For the text-containing cell, return its midpoint in [x, y] coordinate format. 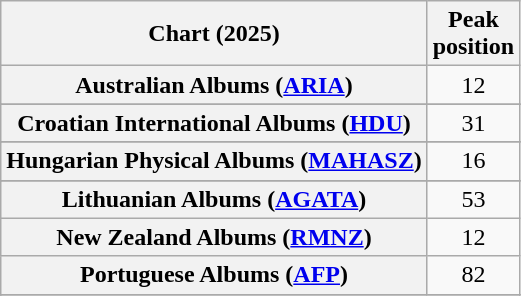
53 [473, 199]
Croatian International Albums (HDU) [214, 123]
Chart (2025) [214, 34]
Lithuanian Albums (AGATA) [214, 199]
16 [473, 161]
Peakposition [473, 34]
Australian Albums (ARIA) [214, 85]
Portuguese Albums (AFP) [214, 275]
31 [473, 123]
New Zealand Albums (RMNZ) [214, 237]
Hungarian Physical Albums (MAHASZ) [214, 161]
82 [473, 275]
